Return [X, Y] of the center of cell containing provided text 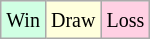
Draw [72, 20]
Win [24, 20]
Loss [126, 20]
